Extract the (X, Y) coordinate from the center of the cell holding the provided text.  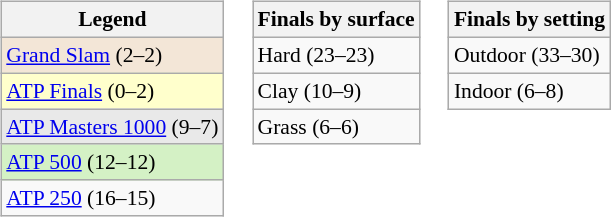
Grand Slam (2–2) (112, 55)
Grass (6–6) (336, 127)
ATP Finals (0–2) (112, 91)
Finals by setting (530, 20)
ATP Masters 1000 (9–7) (112, 127)
Outdoor (33–30) (530, 55)
Clay (10–9) (336, 91)
Indoor (6–8) (530, 91)
ATP 500 (12–12) (112, 162)
Legend (112, 20)
ATP 250 (16–15) (112, 198)
Hard (23–23) (336, 55)
Finals by surface (336, 20)
